Find where the given text appears and provide that cell's center as [x, y] coordinate. 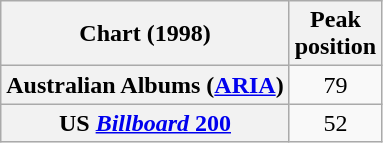
Australian Albums (ARIA) [145, 85]
Peakposition [335, 34]
US Billboard 200 [145, 123]
79 [335, 85]
52 [335, 123]
Chart (1998) [145, 34]
